Determine the [X, Y] coordinate at the center of the cell enclosing the given text.  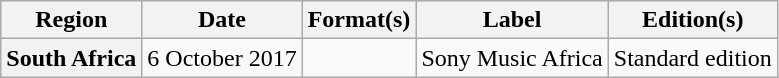
Format(s) [359, 20]
6 October 2017 [222, 58]
Region [72, 20]
Edition(s) [692, 20]
Date [222, 20]
South Africa [72, 58]
Sony Music Africa [512, 58]
Label [512, 20]
Standard edition [692, 58]
